Output the [X, Y] coordinate of the center of the cell containing the given text.  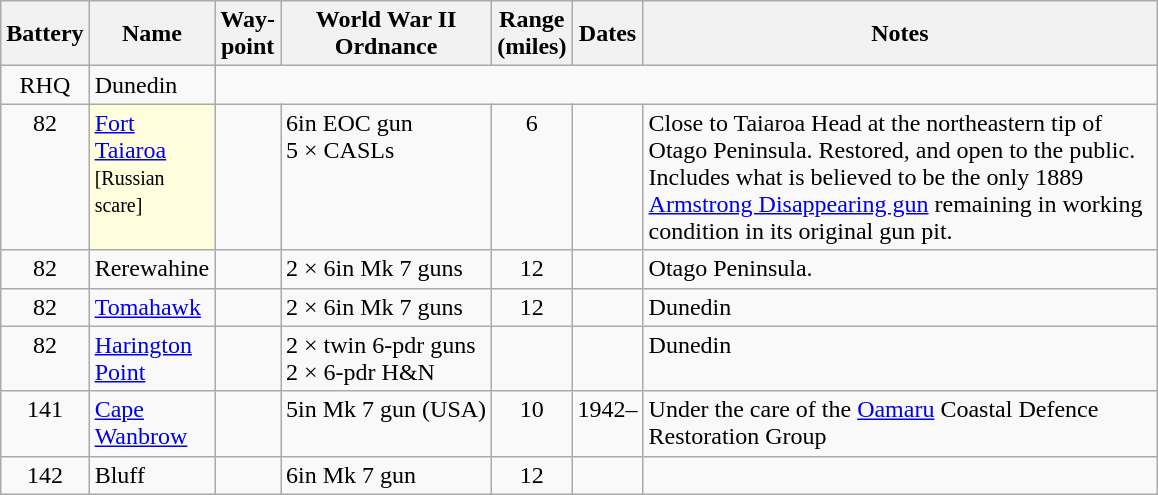
Harington Point [152, 358]
10 [532, 424]
Tomahawk [152, 307]
Range(miles) [532, 34]
Bluff [152, 475]
Under the care of the Oamaru Coastal Defence Restoration Group [900, 424]
2 × twin 6-pdr guns2 × 6-pdr H&N [386, 358]
Rerewahine [152, 269]
Fort Taiaroa[Russian scare] [152, 177]
Dates [608, 34]
142 [45, 475]
World War IIOrdnance [386, 34]
6in EOC gun5 × CASLs [386, 177]
1942– [608, 424]
6in Mk 7 gun [386, 475]
Notes [900, 34]
RHQ [45, 85]
6 [532, 177]
Otago Peninsula. [900, 269]
141 [45, 424]
Cape Wanbrow [152, 424]
Name [152, 34]
Battery [45, 34]
5in Mk 7 gun (USA) [386, 424]
Way-point [248, 34]
